Identify which cell holds the provided text, then report its (x, y) central coordinate. 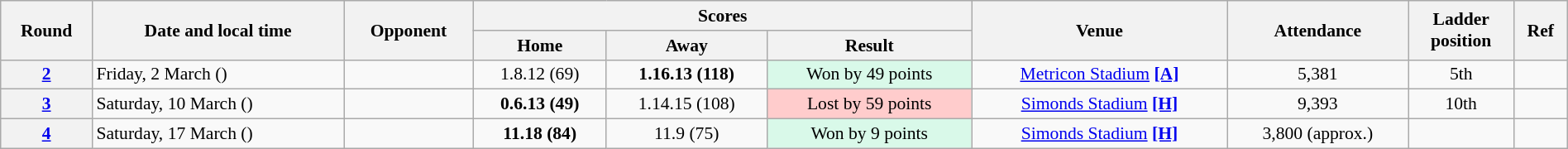
3,800 (approx.) (1318, 134)
5th (1460, 74)
1.14.15 (108) (686, 104)
Attendance (1318, 30)
Round (46, 30)
Result (869, 46)
9,393 (1318, 104)
Metricon Stadium [A] (1099, 74)
2 (46, 74)
Opponent (409, 30)
Lost by 59 points (869, 104)
Won by 9 points (869, 134)
Saturday, 17 March () (218, 134)
Scores (723, 16)
Date and local time (218, 30)
Ref (1540, 30)
Won by 49 points (869, 74)
11.18 (84) (539, 134)
5,381 (1318, 74)
Ladderposition (1460, 30)
0.6.13 (49) (539, 104)
Venue (1099, 30)
Friday, 2 March () (218, 74)
Saturday, 10 March () (218, 104)
4 (46, 134)
1.8.12 (69) (539, 74)
Home (539, 46)
10th (1460, 104)
Away (686, 46)
11.9 (75) (686, 134)
1.16.13 (118) (686, 74)
3 (46, 104)
